Scan for the cell matching the given text and deliver its [X, Y] coordinate at center. 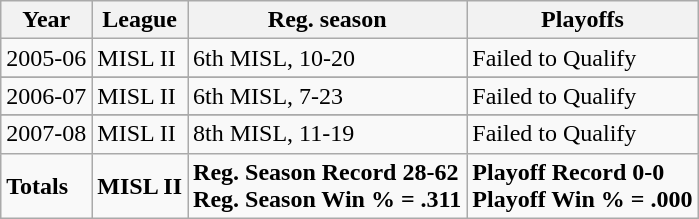
6th MISL, 7-23 [328, 96]
Reg. season [328, 20]
Reg. Season Record 28-62Reg. Season Win % = .311 [328, 186]
6th MISL, 10-20 [328, 58]
Year [46, 20]
League [140, 20]
8th MISL, 11-19 [328, 134]
2007-08 [46, 134]
2005-06 [46, 58]
Totals [46, 186]
Playoff Record 0-0 Playoff Win % = .000 [582, 186]
2006-07 [46, 96]
Playoffs [582, 20]
